Output the (X, Y) coordinate of the center of the cell containing the given text.  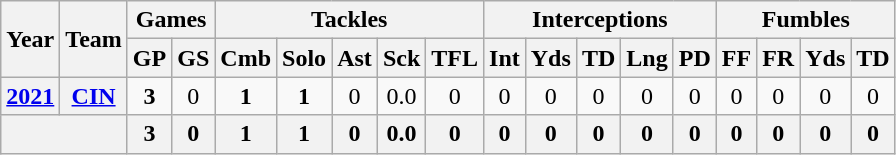
FR (778, 58)
CIN (94, 96)
Lng (647, 58)
Fumbles (806, 20)
2021 (30, 96)
Interceptions (600, 20)
GP (149, 58)
Ast (355, 58)
Team (94, 39)
FF (736, 58)
Sck (401, 58)
Tackles (350, 20)
Int (505, 58)
Games (170, 20)
Solo (304, 58)
GS (194, 58)
PD (694, 58)
Cmb (246, 58)
Year (30, 39)
TFL (455, 58)
